Provide the [X, Y] coordinate of the cell's center where the given text is located.  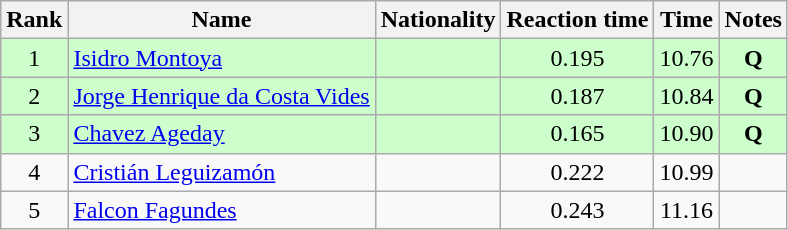
10.84 [686, 96]
4 [34, 172]
Chavez Ageday [222, 134]
11.16 [686, 210]
0.222 [578, 172]
Notes [753, 20]
0.165 [578, 134]
Nationality [438, 20]
1 [34, 58]
3 [34, 134]
Time [686, 20]
Jorge Henrique da Costa Vides [222, 96]
10.76 [686, 58]
Name [222, 20]
10.99 [686, 172]
0.243 [578, 210]
2 [34, 96]
0.195 [578, 58]
Rank [34, 20]
Reaction time [578, 20]
5 [34, 210]
Falcon Fagundes [222, 210]
Isidro Montoya [222, 58]
10.90 [686, 134]
0.187 [578, 96]
Cristián Leguizamón [222, 172]
